Find where the given text appears and provide that cell's center as (x, y) coordinate. 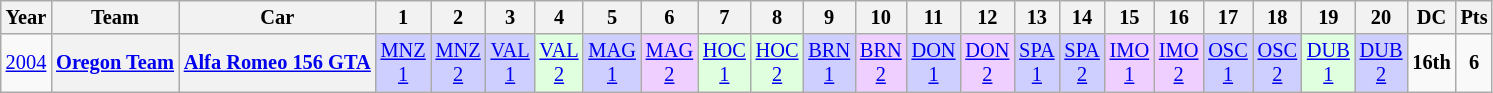
16th (1431, 63)
OSC1 (1228, 63)
17 (1228, 17)
9 (829, 17)
DON1 (934, 63)
2004 (26, 63)
Pts (1474, 17)
13 (1036, 17)
16 (1178, 17)
MNZ1 (404, 63)
4 (560, 17)
DUB1 (1328, 63)
2 (458, 17)
BRN1 (829, 63)
8 (778, 17)
MNZ2 (458, 63)
14 (1082, 17)
12 (987, 17)
19 (1328, 17)
HOC2 (778, 63)
Alfa Romeo 156 GTA (278, 63)
Team (115, 17)
BRN2 (881, 63)
HOC1 (724, 63)
VAL2 (560, 63)
5 (612, 17)
IMO1 (1130, 63)
1 (404, 17)
IMO2 (1178, 63)
Oregon Team (115, 63)
11 (934, 17)
VAL1 (510, 63)
OSC2 (1278, 63)
SPA2 (1082, 63)
DC (1431, 17)
MAG1 (612, 63)
20 (1382, 17)
SPA1 (1036, 63)
MAG2 (670, 63)
Car (278, 17)
15 (1130, 17)
18 (1278, 17)
Year (26, 17)
DUB2 (1382, 63)
3 (510, 17)
7 (724, 17)
DON2 (987, 63)
10 (881, 17)
